For the text-containing cell, return its midpoint in (X, Y) coordinate format. 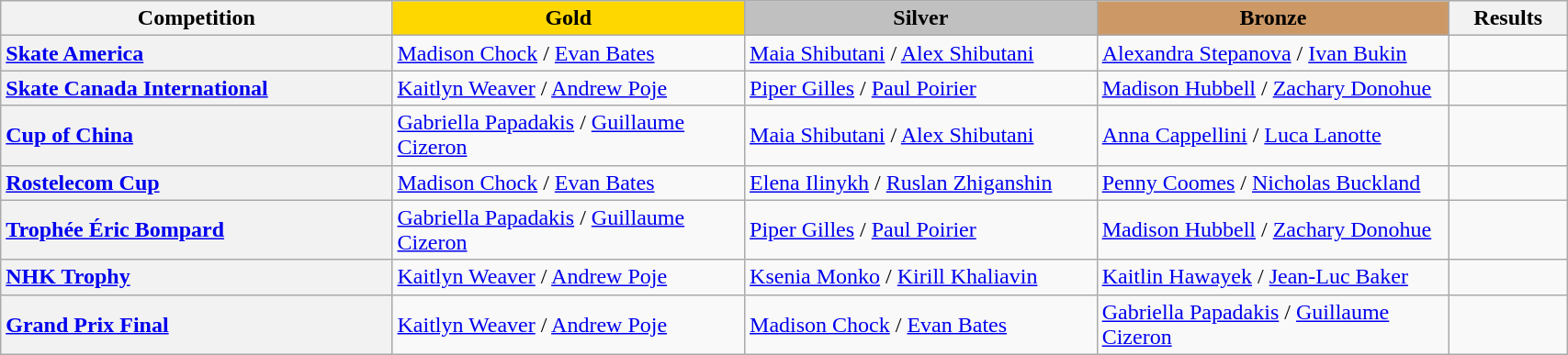
Bronze (1273, 18)
Cup of China (197, 136)
Skate Canada International (197, 88)
Ksenia Monko / Kirill Khaliavin (921, 277)
Elena Ilinykh / Ruslan Zhiganshin (921, 183)
Alexandra Stepanova / Ivan Bukin (1273, 53)
Anna Cappellini / Luca Lanotte (1273, 136)
Silver (921, 18)
Penny Coomes / Nicholas Buckland (1273, 183)
NHK Trophy (197, 277)
Kaitlin Hawayek / Jean-Luc Baker (1273, 277)
Competition (197, 18)
Rostelecom Cup (197, 183)
Gold (569, 18)
Results (1508, 18)
Grand Prix Final (197, 325)
Skate America (197, 53)
Trophée Éric Bompard (197, 229)
